Capture the cell that displays the provided text and extract its [X, Y] central coordinate. 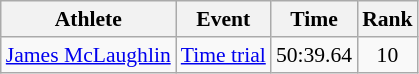
Event [224, 19]
50:39.64 [314, 55]
10 [388, 55]
Athlete [88, 19]
Rank [388, 19]
Time [314, 19]
James McLaughlin [88, 55]
Time trial [224, 55]
